Capture the cell that displays the provided text and extract its [x, y] central coordinate. 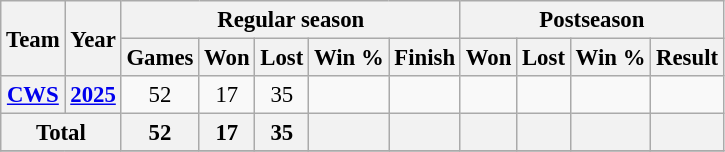
2025 [93, 95]
Regular season [290, 20]
CWS [33, 95]
Postseason [592, 20]
Games [160, 58]
Total [61, 133]
Team [33, 38]
Result [688, 58]
Year [93, 38]
Finish [424, 58]
